Detect which cell encompasses the target text, then output its [X, Y] center coordinate. 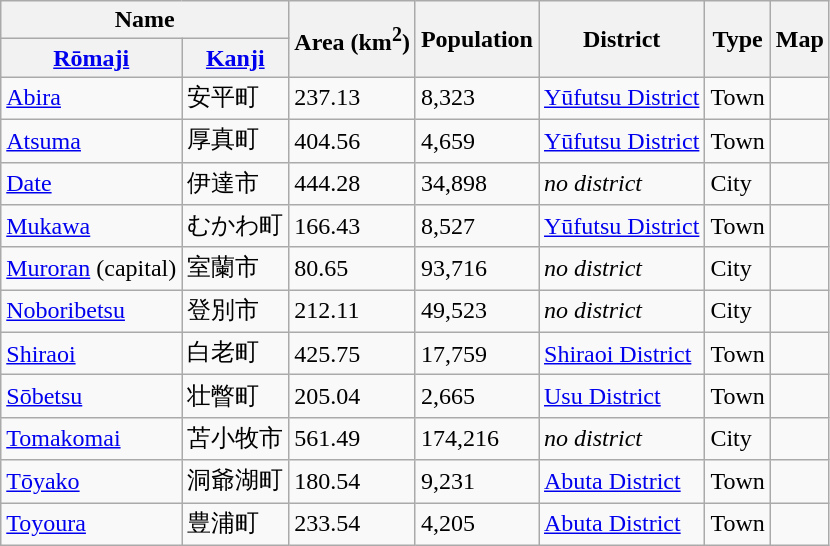
212.11 [352, 312]
Tomakomai [92, 438]
室蘭市 [236, 268]
425.75 [352, 354]
Toyoura [92, 524]
180.54 [352, 482]
8,323 [476, 98]
Atsuma [92, 140]
白老町 [236, 354]
444.28 [352, 184]
93,716 [476, 268]
49,523 [476, 312]
561.49 [352, 438]
Mukawa [92, 226]
Date [92, 184]
404.56 [352, 140]
Rōmaji [92, 58]
9,231 [476, 482]
237.13 [352, 98]
むかわ町 [236, 226]
166.43 [352, 226]
Name [145, 20]
Shiraoi [92, 354]
壮瞥町 [236, 396]
Type [738, 39]
Kanji [236, 58]
233.54 [352, 524]
洞爺湖町 [236, 482]
厚真町 [236, 140]
Tōyako [92, 482]
8,527 [476, 226]
205.04 [352, 396]
34,898 [476, 184]
安平町 [236, 98]
Population [476, 39]
Noboribetsu [92, 312]
17,759 [476, 354]
Area (km2) [352, 39]
Map [800, 39]
80.65 [352, 268]
Sōbetsu [92, 396]
豊浦町 [236, 524]
District [621, 39]
登別市 [236, 312]
苫小牧市 [236, 438]
4,205 [476, 524]
伊達市 [236, 184]
Abira [92, 98]
4,659 [476, 140]
Muroran (capital) [92, 268]
Usu District [621, 396]
2,665 [476, 396]
Shiraoi District [621, 354]
174,216 [476, 438]
